Return [X, Y] of the center of cell containing provided text 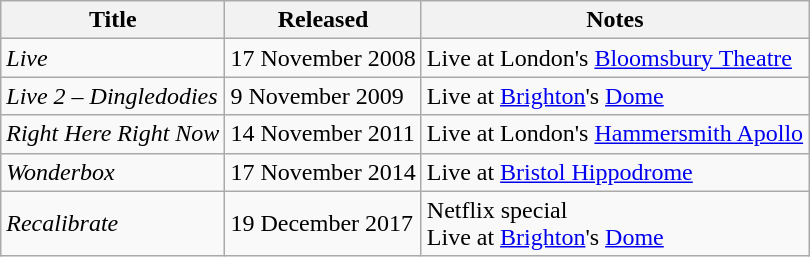
Live at London's Bloomsbury Theatre [614, 58]
17 November 2008 [323, 58]
Recalibrate [113, 224]
Live [113, 58]
9 November 2009 [323, 96]
14 November 2011 [323, 134]
Notes [614, 20]
Title [113, 20]
Netflix specialLive at Brighton's Dome [614, 224]
17 November 2014 [323, 172]
Live 2 – Dingledodies [113, 96]
Live at London's Hammersmith Apollo [614, 134]
Live at Brighton's Dome [614, 96]
19 December 2017 [323, 224]
Live at Bristol Hippodrome [614, 172]
Wonderbox [113, 172]
Released [323, 20]
Right Here Right Now [113, 134]
